Locate the cell with the specified text and output its (x, y) center coordinate. 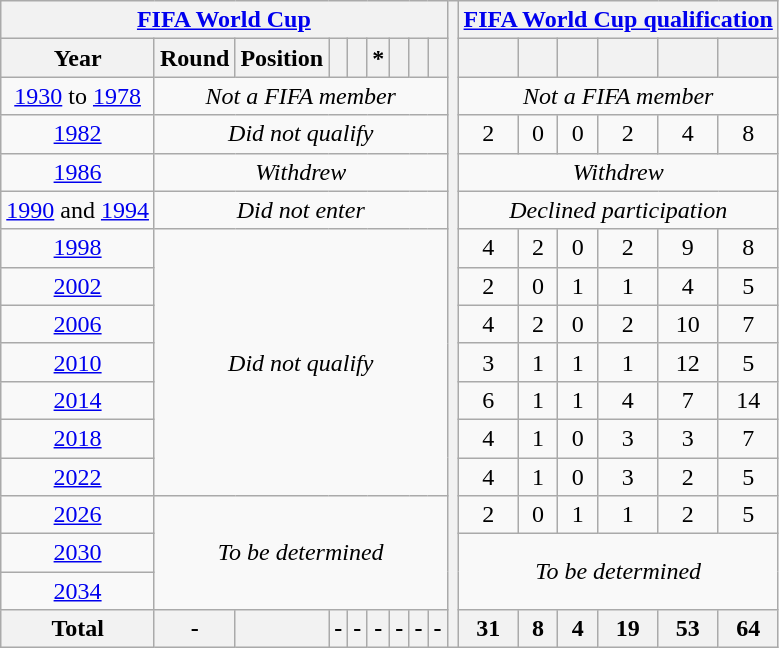
12 (688, 362)
* (378, 58)
Round (194, 58)
64 (748, 629)
1998 (78, 248)
Year (78, 58)
19 (628, 629)
2018 (78, 438)
53 (688, 629)
2002 (78, 286)
1930 to 1978 (78, 96)
2026 (78, 515)
9 (688, 248)
6 (488, 400)
1986 (78, 172)
Position (282, 58)
Total (78, 629)
10 (688, 324)
31 (488, 629)
FIFA World Cup qualification (618, 20)
2022 (78, 477)
Did not enter (300, 210)
14 (748, 400)
Declined participation (618, 210)
2034 (78, 591)
2006 (78, 324)
1982 (78, 134)
2014 (78, 400)
FIFA World Cup (224, 20)
2010 (78, 362)
1990 and 1994 (78, 210)
2030 (78, 553)
